Provide the [X, Y] coordinate of the cell's center where the given text is located.  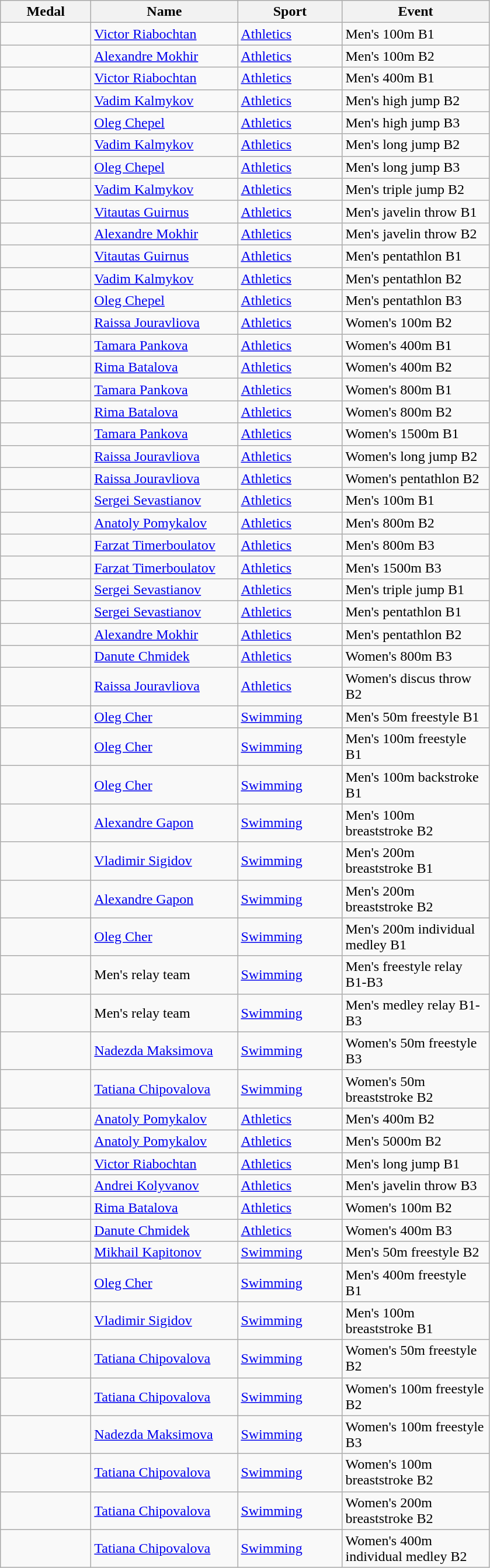
Women's 50m freestyle B2 [416, 1359]
Men's 100m backstroke B1 [416, 785]
Women's discus throw B2 [416, 687]
Men's medley relay B1-B3 [416, 1013]
Men's freestyle relay B1-B3 [416, 974]
Men's 100m breaststroke B1 [416, 1320]
Men's 400m B1 [416, 78]
Men's 200m breaststroke B1 [416, 861]
Men's triple jump B1 [416, 589]
Sport [290, 12]
Mikhail Kapitonov [165, 1253]
Women's 400m B1 [416, 345]
Men's 100m freestyle B1 [416, 747]
Women's 200m breaststroke B2 [416, 1511]
Women's 800m B1 [416, 390]
Women's pentathlon B2 [416, 478]
Women's 400m B3 [416, 1230]
Men's high jump B2 [416, 100]
Medal [46, 12]
Women's 50m freestyle B3 [416, 1050]
Event [416, 12]
Women's 100m breaststroke B2 [416, 1472]
Men's long jump B2 [416, 145]
Men's javelin throw B3 [416, 1186]
Men's 50m freestyle B1 [416, 717]
Women's 50m breaststroke B2 [416, 1089]
Women's 400m individual medley B2 [416, 1548]
Women's 1500m B1 [416, 434]
Men's 5000m B2 [416, 1141]
Women's 800m B3 [416, 657]
Men's high jump B3 [416, 123]
Men's 1500m B3 [416, 567]
Men's 800m B3 [416, 545]
Men's 50m freestyle B2 [416, 1253]
Men's long jump B3 [416, 167]
Men's javelin throw B1 [416, 211]
Men's 400m B2 [416, 1119]
Men's 100m breaststroke B2 [416, 823]
Men's 400m freestyle B1 [416, 1283]
Women's 400m B2 [416, 367]
Men's long jump B1 [416, 1163]
Men's javelin throw B2 [416, 234]
Women's 100m freestyle B3 [416, 1435]
Men's 200m breaststroke B2 [416, 899]
Men's 200m individual medley B1 [416, 937]
Andrei Kolyvanov [165, 1186]
Women's 100m freestyle B2 [416, 1396]
Men's triple jump B2 [416, 189]
Men's 800m B2 [416, 523]
Women's long jump B2 [416, 456]
Men's pentathlon B3 [416, 301]
Men's 100m B2 [416, 56]
Women's 800m B2 [416, 412]
Name [165, 12]
